Return the (x, y) coordinate for the center point of the cell that contains the specified text.  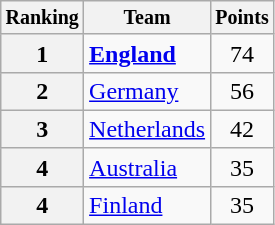
2 (42, 91)
56 (242, 91)
Team (148, 18)
1 (42, 53)
Finland (148, 205)
42 (242, 129)
Netherlands (148, 129)
3 (42, 129)
Germany (148, 91)
74 (242, 53)
Ranking (42, 18)
Points (242, 18)
Australia (148, 167)
England (148, 53)
